Return [X, Y] of the center of cell containing provided text 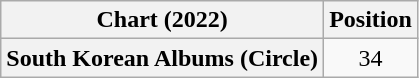
34 [371, 58]
Chart (2022) [162, 20]
Position [371, 20]
South Korean Albums (Circle) [162, 58]
